Return the (x, y) coordinate for the center point of the cell that contains the specified text.  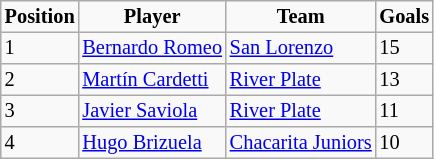
Hugo Brizuela (152, 143)
Goals (404, 17)
San Lorenzo (301, 48)
10 (404, 143)
13 (404, 80)
Javier Saviola (152, 111)
4 (40, 143)
3 (40, 111)
15 (404, 48)
Player (152, 17)
Bernardo Romeo (152, 48)
Chacarita Juniors (301, 143)
11 (404, 111)
1 (40, 48)
Position (40, 17)
Martín Cardetti (152, 80)
Team (301, 17)
2 (40, 80)
